From the cell containing the given text, extract its center point as [x, y] coordinate. 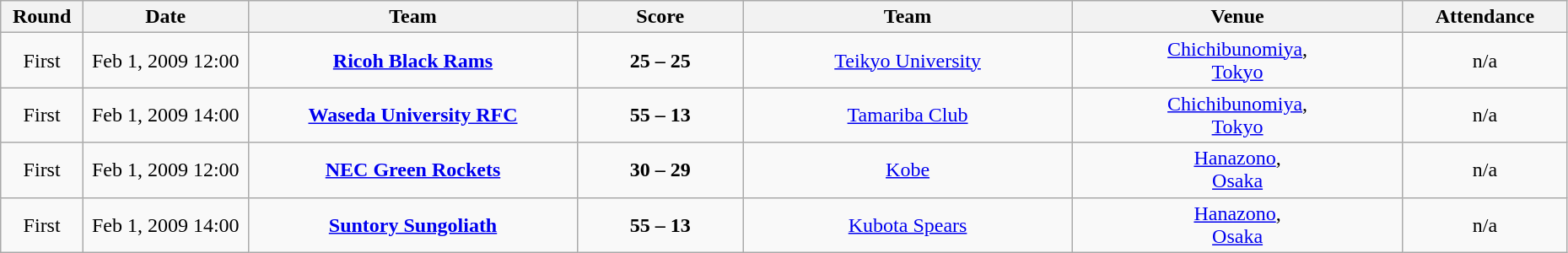
Attendance [1485, 17]
25 – 25 [660, 61]
Date [165, 17]
Score [660, 17]
Kobe [908, 170]
Venue [1238, 17]
Teikyo University [908, 61]
30 – 29 [660, 170]
Tamariba Club [908, 115]
Round [42, 17]
Suntory Sungoliath [413, 224]
Ricoh Black Rams [413, 61]
NEC Green Rockets [413, 170]
Kubota Spears [908, 224]
Waseda University RFC [413, 115]
